Detect which cell encompasses the target text, then output its [X, Y] center coordinate. 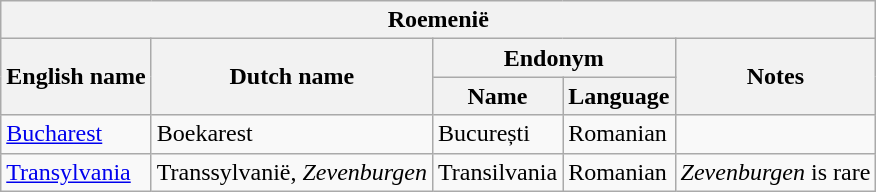
Roemenië [438, 20]
Transylvania [76, 172]
English name [76, 77]
Dutch name [292, 77]
Boekarest [292, 134]
Bucharest [76, 134]
Transilvania [497, 172]
București [497, 134]
Transsylvanië, Zevenburgen [292, 172]
Notes [776, 77]
Name [497, 96]
Endonym [554, 58]
Language [619, 96]
Zevenburgen is rare [776, 172]
